Output the [X, Y] coordinate of the center of the cell containing the given text.  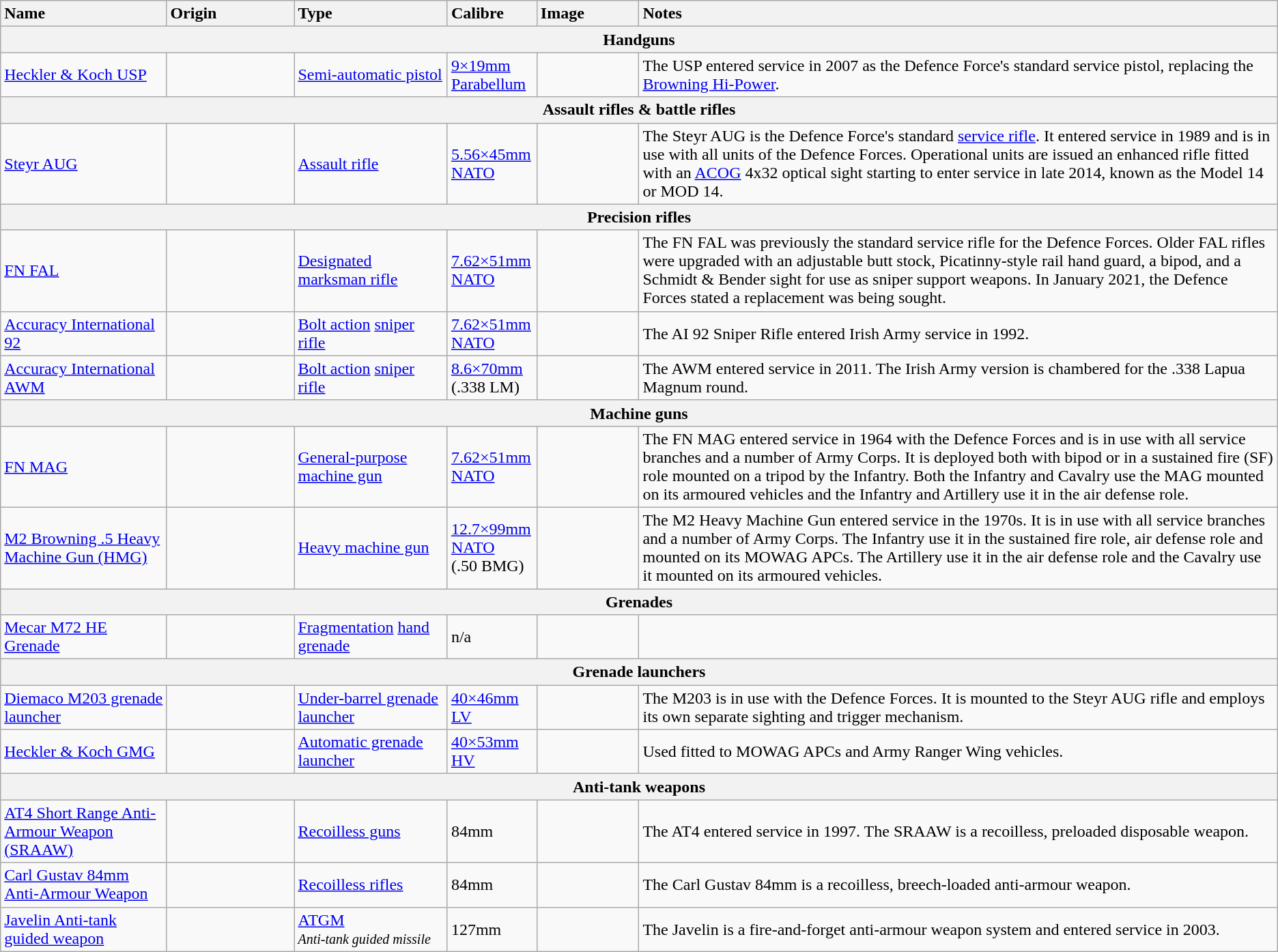
Machine guns [639, 413]
The AT4 entered service in 1997. The SRAAW is a recoilless, preloaded disposable weapon. [958, 831]
Used fitted to MOWAG APCs and Army Ranger Wing vehicles. [958, 752]
Type [371, 14]
Notes [958, 14]
Grenade launchers [639, 672]
The Carl Gustav 84mm is a recoilless, breech-loaded anti-armour weapon. [958, 884]
40×46mm LV [492, 707]
Steyr AUG [83, 164]
n/a [492, 637]
Accuracy International 92 [83, 333]
Designated marksman rifle [371, 270]
Handguns [639, 40]
Precision rifles [639, 217]
40×53mm HV [492, 752]
Diemaco M203 grenade launcher [83, 707]
The AI 92 Sniper Rifle entered Irish Army service in 1992. [958, 333]
ATGMAnti-tank guided missile [371, 929]
AT4 Short Range Anti-Armour Weapon (SRAAW) [83, 831]
Recoilless rifles [371, 884]
9×19mm Parabellum [492, 75]
Under-barrel grenade launcher [371, 707]
Assault rifles & battle rifles [639, 110]
Carl Gustav 84mm Anti-Armour Weapon [83, 884]
Grenades [639, 601]
FN FAL [83, 270]
Origin [231, 14]
127mm [492, 929]
Recoilless guns [371, 831]
General-purpose machine gun [371, 467]
Heavy machine gun [371, 547]
The AWM entered service in 2011. The Irish Army version is chambered for the .338 Lapua Magnum round. [958, 378]
5.56×45mm NATO [492, 164]
M2 Browning .5 Heavy Machine Gun (HMG) [83, 547]
Assault rifle [371, 164]
Javelin Anti-tank guided weapon [83, 929]
Image [588, 14]
FN MAG [83, 467]
The USP entered service in 2007 as the Defence Force's standard service pistol, replacing the Browning Hi-Power. [958, 75]
Heckler & Koch USP [83, 75]
Accuracy International AWM [83, 378]
Anti-tank weapons [639, 787]
Semi-automatic pistol [371, 75]
Calibre [492, 14]
Name [83, 14]
Mecar M72 HE Grenade [83, 637]
The Javelin is a fire-and-forget anti-armour weapon system and entered service in 2003. [958, 929]
Automatic grenade launcher [371, 752]
The M203 is in use with the Defence Forces. It is mounted to the Steyr AUG rifle and employs its own separate sighting and trigger mechanism. [958, 707]
12.7×99mm NATO(.50 BMG) [492, 547]
Heckler & Koch GMG [83, 752]
Fragmentation hand grenade [371, 637]
8.6×70mm (.338 LM) [492, 378]
